Detect which cell encompasses the target text, then output its [x, y] center coordinate. 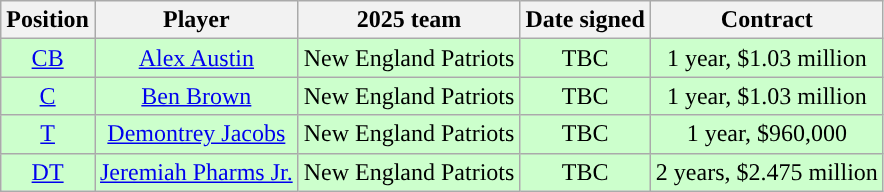
CB [48, 58]
Date signed [585, 20]
DT [48, 172]
Ben Brown [196, 96]
Position [48, 20]
1 year, $960,000 [766, 134]
Contract [766, 20]
Jeremiah Pharms Jr. [196, 172]
C [48, 96]
2025 team [409, 20]
Demontrey Jacobs [196, 134]
Player [196, 20]
T [48, 134]
2 years, $2.475 million [766, 172]
Alex Austin [196, 58]
